Find where the given text appears and provide that cell's center as (X, Y) coordinate. 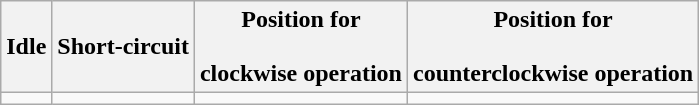
Short-circuit (124, 47)
Position forcounterclockwise operation (552, 47)
Idle (26, 47)
Position forclockwise operation (300, 47)
